Find where the given text appears and provide that cell's center as [X, Y] coordinate. 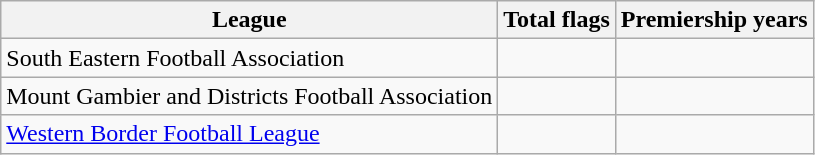
Mount Gambier and Districts Football Association [250, 96]
Total flags [557, 20]
League [250, 20]
Western Border Football League [250, 134]
Premiership years [714, 20]
South Eastern Football Association [250, 58]
